Return (x, y) of the center of cell containing provided text 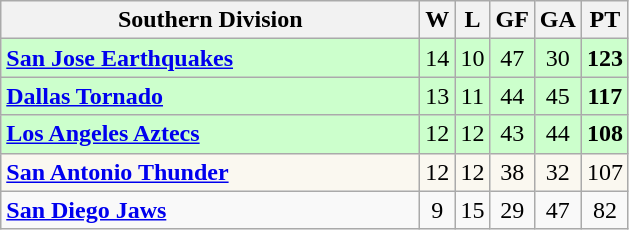
GA (558, 20)
43 (512, 134)
San Diego Jaws (210, 210)
Southern Division (210, 20)
San Antonio Thunder (210, 172)
123 (604, 58)
Dallas Tornado (210, 96)
29 (512, 210)
45 (558, 96)
San Jose Earthquakes (210, 58)
10 (472, 58)
117 (604, 96)
14 (438, 58)
W (438, 20)
Los Angeles Aztecs (210, 134)
82 (604, 210)
13 (438, 96)
32 (558, 172)
108 (604, 134)
30 (558, 58)
107 (604, 172)
38 (512, 172)
11 (472, 96)
9 (438, 210)
PT (604, 20)
15 (472, 210)
L (472, 20)
GF (512, 20)
